Extract the [x, y] coordinate from the center of the cell holding the provided text.  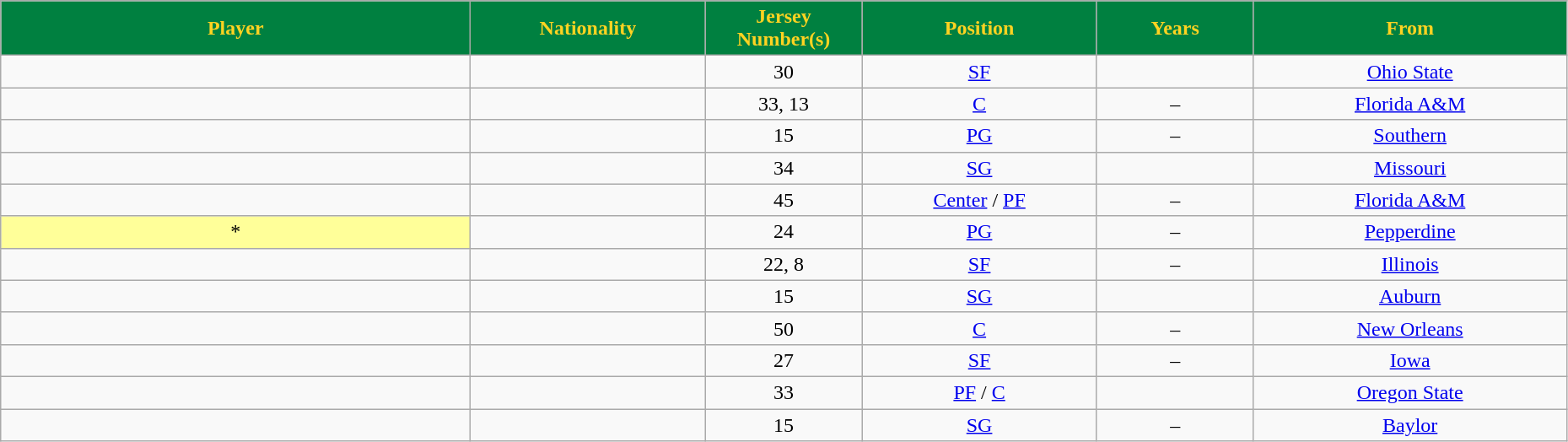
Jersey Number(s) [784, 29]
New Orleans [1410, 328]
Southern [1410, 136]
Nationality [588, 29]
Illinois [1410, 264]
Iowa [1410, 360]
45 [784, 200]
33 [784, 392]
Player [236, 29]
From [1410, 29]
30 [784, 72]
Position [979, 29]
* [236, 232]
27 [784, 360]
Oregon State [1410, 392]
34 [784, 168]
50 [784, 328]
22, 8 [784, 264]
PF / C [979, 392]
Years [1175, 29]
Missouri [1410, 168]
24 [784, 232]
Ohio State [1410, 72]
Baylor [1410, 424]
Center / PF [979, 200]
Pepperdine [1410, 232]
33, 13 [784, 104]
Auburn [1410, 296]
